Extract the (X, Y) coordinate from the center of the cell holding the provided text.  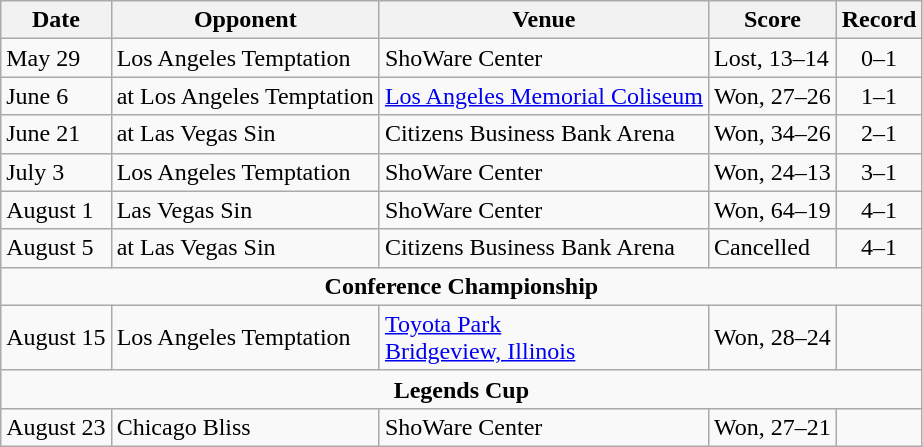
2–1 (879, 134)
Score (772, 20)
Won, 64–19 (772, 210)
Opponent (245, 20)
Cancelled (772, 248)
August 15 (56, 338)
Conference Championship (462, 286)
1–1 (879, 96)
3–1 (879, 172)
Venue (544, 20)
August 5 (56, 248)
June 6 (56, 96)
Record (879, 20)
0–1 (879, 58)
Toyota ParkBridgeview, Illinois (544, 338)
Date (56, 20)
August 23 (56, 427)
June 21 (56, 134)
Won, 27–21 (772, 427)
Won, 28–24 (772, 338)
Won, 34–26 (772, 134)
Legends Cup (462, 389)
Los Angeles Memorial Coliseum (544, 96)
Las Vegas Sin (245, 210)
May 29 (56, 58)
Chicago Bliss (245, 427)
Lost, 13–14 (772, 58)
August 1 (56, 210)
Won, 27–26 (772, 96)
Won, 24–13 (772, 172)
July 3 (56, 172)
at Los Angeles Temptation (245, 96)
